Return [X, Y] of the center of cell containing provided text 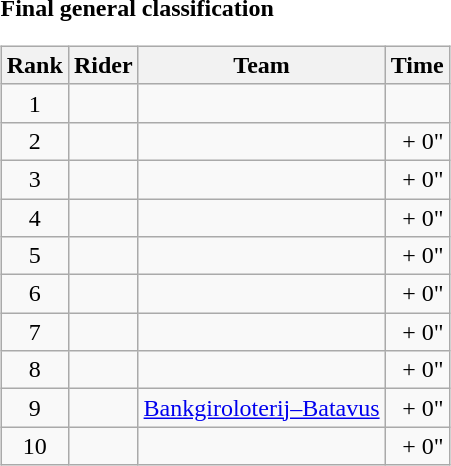
Rider [103, 65]
1 [34, 103]
Bankgiroloterij–Batavus [262, 408]
9 [34, 408]
8 [34, 370]
3 [34, 179]
10 [34, 446]
Time [417, 65]
2 [34, 141]
Team [262, 65]
7 [34, 332]
4 [34, 217]
6 [34, 294]
5 [34, 256]
Rank [34, 65]
